For the text-containing cell, return its midpoint in (X, Y) coordinate format. 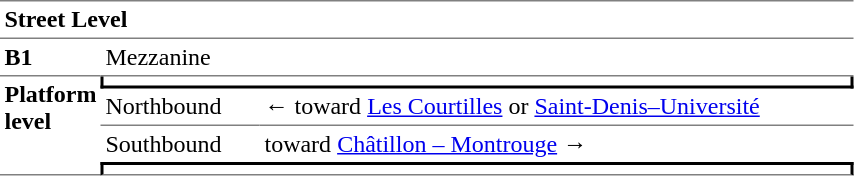
Northbound (180, 107)
Mezzanine (478, 58)
← toward Les Courtilles or Saint-Denis–Université (557, 107)
Southbound (180, 144)
toward Châtillon – Montrouge → (557, 144)
B1 (50, 58)
Platform level (50, 126)
Street Level (427, 20)
